Capture the cell that displays the provided text and extract its (X, Y) central coordinate. 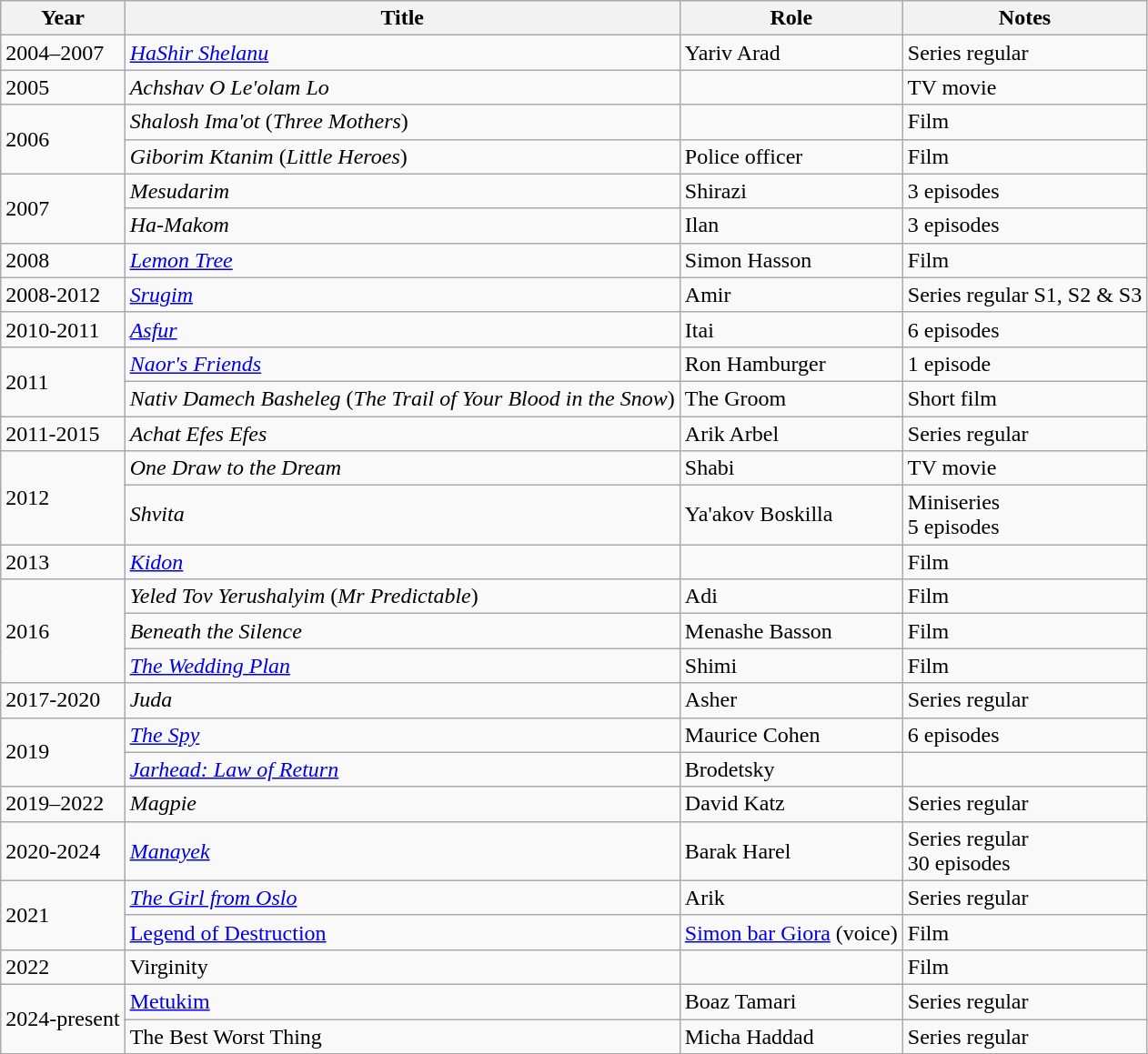
2010-2011 (63, 329)
Nativ Damech Basheleg (The Trail of Your Blood in the Snow) (402, 398)
2022 (63, 967)
Giborim Ktanim (Little Heroes) (402, 156)
1 episode (1024, 364)
Brodetsky (791, 769)
Metukim (402, 1001)
2020-2024 (63, 851)
HaShir Shelanu (402, 53)
Amir (791, 295)
2021 (63, 915)
Barak Harel (791, 851)
Magpie (402, 804)
Menashe Basson (791, 631)
Adi (791, 597)
Shvita (402, 515)
Legend of Destruction (402, 932)
2024-present (63, 1019)
Series regular30 episodes (1024, 851)
Shirazi (791, 191)
2013 (63, 562)
2017-2020 (63, 700)
2011-2015 (63, 434)
2006 (63, 139)
Shabi (791, 468)
Year (63, 18)
Beneath the Silence (402, 631)
2008 (63, 260)
Kidon (402, 562)
Ya'akov Boskilla (791, 515)
Ilan (791, 226)
The Girl from Oslo (402, 898)
Role (791, 18)
One Draw to the Dream (402, 468)
Mesudarim (402, 191)
Lemon Tree (402, 260)
Naor's Friends (402, 364)
2012 (63, 498)
2019–2022 (63, 804)
The Spy (402, 735)
Asfur (402, 329)
Asher (791, 700)
Srugim (402, 295)
Ha-Makom (402, 226)
Notes (1024, 18)
Series regular S1, S2 & S3 (1024, 295)
2008-2012 (63, 295)
Police officer (791, 156)
Simon bar Giora (voice) (791, 932)
Boaz Tamari (791, 1001)
2004–2007 (63, 53)
Achshav O Le'olam Lo (402, 87)
2019 (63, 752)
Miniseries5 episodes (1024, 515)
Manayek (402, 851)
Juda (402, 700)
2007 (63, 208)
Itai (791, 329)
Ron Hamburger (791, 364)
Maurice Cohen (791, 735)
2011 (63, 381)
Virginity (402, 967)
Micha Haddad (791, 1036)
The Best Worst Thing (402, 1036)
Arik Arbel (791, 434)
Yeled Tov Yerushalyim (Mr Predictable) (402, 597)
Short film (1024, 398)
Simon Hasson (791, 260)
The Groom (791, 398)
Arik (791, 898)
Title (402, 18)
2005 (63, 87)
2016 (63, 631)
Jarhead: Law of Return (402, 769)
Achat Efes Efes (402, 434)
Yariv Arad (791, 53)
David Katz (791, 804)
Shimi (791, 666)
The Wedding Plan (402, 666)
Shalosh Ima'ot (Three Mothers) (402, 122)
